Pinpoint the cell where the given text exists, returning its [x, y] midpoint coordinate. 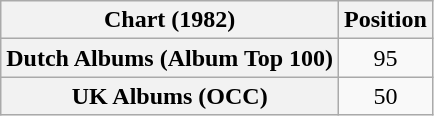
UK Albums (OCC) [170, 96]
Dutch Albums (Album Top 100) [170, 58]
50 [386, 96]
95 [386, 58]
Position [386, 20]
Chart (1982) [170, 20]
